Extract the [x, y] coordinate from the center of the cell holding the provided text.  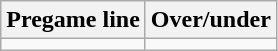
Pregame line [74, 20]
Over/under [210, 20]
